Scan for the cell matching the given text and deliver its (X, Y) coordinate at center. 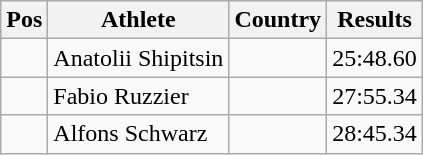
Pos (24, 20)
27:55.34 (375, 96)
Alfons Schwarz (138, 134)
Country (278, 20)
Athlete (138, 20)
Anatolii Shipitsin (138, 58)
Fabio Ruzzier (138, 96)
25:48.60 (375, 58)
28:45.34 (375, 134)
Results (375, 20)
